For the text-containing cell, return its midpoint in [x, y] coordinate format. 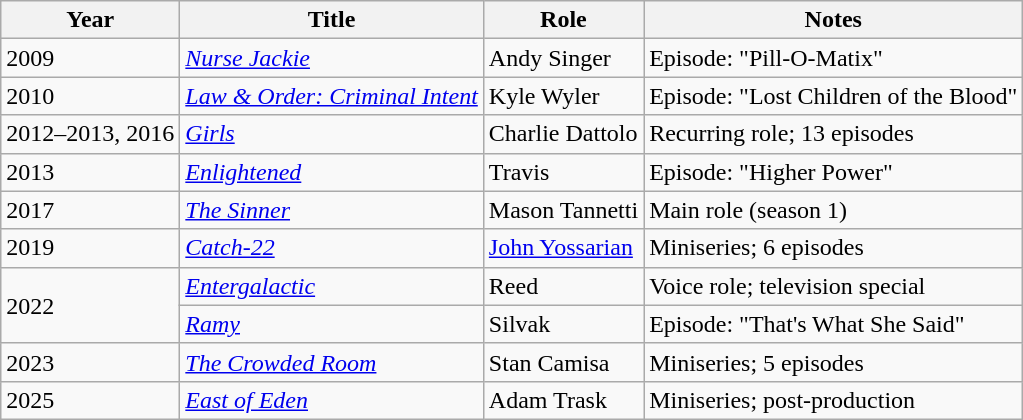
Adam Trask [563, 400]
Main role (season 1) [834, 210]
Reed [563, 286]
Law & Order: Criminal Intent [332, 96]
Entergalactic [332, 286]
Andy Singer [563, 58]
2019 [90, 248]
The Crowded Room [332, 362]
Miniseries; 5 episodes [834, 362]
2009 [90, 58]
Silvak [563, 324]
Episode: "Higher Power" [834, 172]
Miniseries; post-production [834, 400]
2023 [90, 362]
John Yossarian [563, 248]
Episode: "That's What She Said" [834, 324]
East of Eden [332, 400]
2022 [90, 305]
Stan Camisa [563, 362]
The Sinner [332, 210]
Charlie Dattolo [563, 134]
Girls [332, 134]
Enlightened [332, 172]
Nurse Jackie [332, 58]
2025 [90, 400]
2013 [90, 172]
Ramy [332, 324]
Episode: "Lost Children of the Blood" [834, 96]
2017 [90, 210]
2010 [90, 96]
Title [332, 20]
Year [90, 20]
2012–2013, 2016 [90, 134]
Mason Tannetti [563, 210]
Kyle Wyler [563, 96]
Voice role; television special [834, 286]
Episode: "Pill-O-Matix" [834, 58]
Recurring role; 13 episodes [834, 134]
Notes [834, 20]
Miniseries; 6 episodes [834, 248]
Role [563, 20]
Catch-22 [332, 248]
Travis [563, 172]
